Output the [x, y] coordinate of the center of the cell containing the given text.  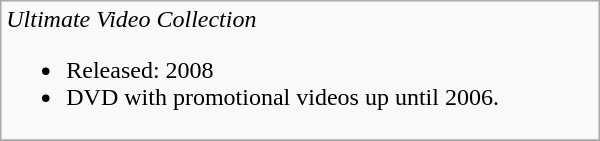
Ultimate Video CollectionReleased: 2008DVD with promotional videos up until 2006. [300, 71]
